Identify which cell holds the provided text, then report its (x, y) central coordinate. 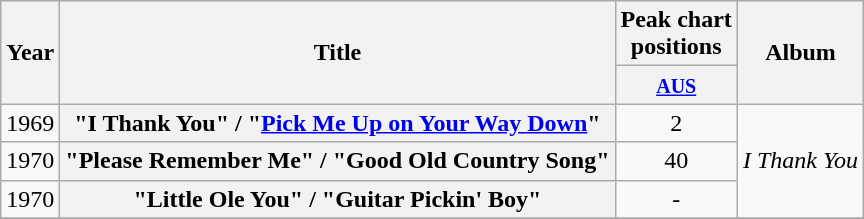
Peak chartpositions (676, 34)
"Please Remember Me" / "Good Old Country Song" (338, 161)
AUS (676, 85)
Album (800, 52)
"Little Ole You" / "Guitar Pickin' Boy" (338, 199)
Year (30, 52)
I Thank You (800, 161)
1969 (30, 123)
- (676, 199)
"I Thank You" / "Pick Me Up on Your Way Down" (338, 123)
Title (338, 52)
40 (676, 161)
2 (676, 123)
